Search for the cell housing the specified text and yield its (x, y) center coordinate. 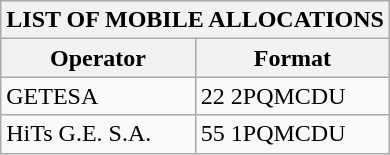
Format (292, 58)
22 2PQMCDU (292, 96)
GETESA (98, 96)
HiTs G.E. S.A. (98, 134)
LIST OF MOBILE ALLOCATIONS (196, 20)
55 1PQMCDU (292, 134)
Operator (98, 58)
